Identify which cell holds the provided text, then report its (X, Y) central coordinate. 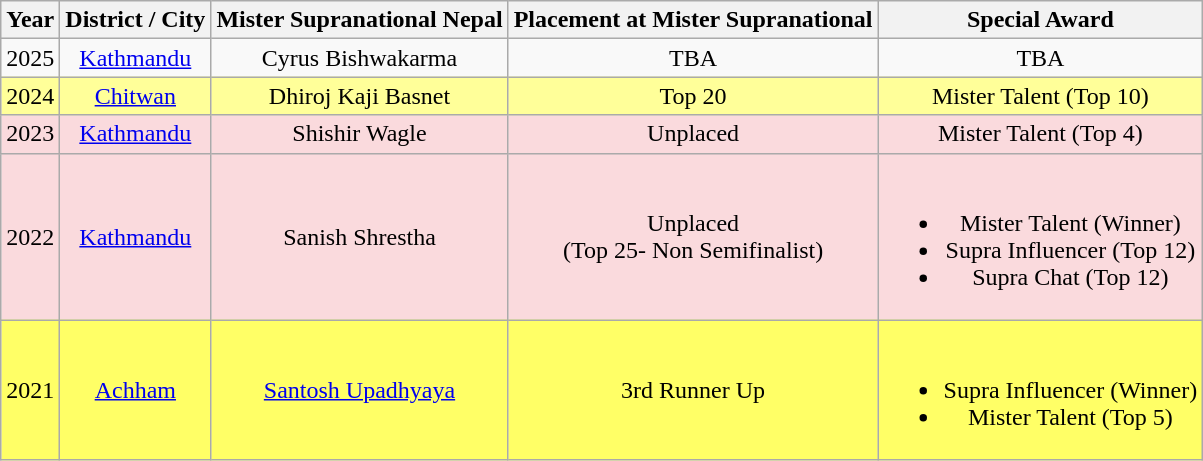
2024 (30, 96)
Shishir Wagle (360, 134)
Achham (136, 390)
Top 20 (693, 96)
Mister Supranational Nepal (360, 20)
Supra Influencer (Winner)Mister Talent (Top 5) (1040, 390)
Dhiroj Kaji Basnet (360, 96)
Cyrus Bishwakarma (360, 58)
Chitwan (136, 96)
Santosh Upadhyaya (360, 390)
Mister Talent (Top 10) (1040, 96)
Mister Talent (Winner)Supra Influencer (Top 12)Supra Chat (Top 12) (1040, 236)
Mister Talent (Top 4) (1040, 134)
Sanish Shrestha (360, 236)
2025 (30, 58)
Unplaced(Top 25- Non Semifinalist) (693, 236)
District / City (136, 20)
3rd Runner Up (693, 390)
Special Award (1040, 20)
2021 (30, 390)
Placement at Mister Supranational (693, 20)
Unplaced (693, 134)
Year (30, 20)
2022 (30, 236)
2023 (30, 134)
